Capture the cell that displays the provided text and extract its [X, Y] central coordinate. 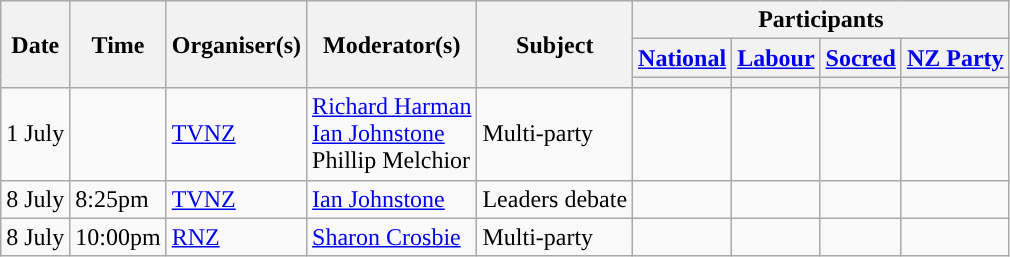
Participants [821, 20]
Labour [776, 58]
Socred [860, 58]
Date [36, 44]
Organiser(s) [236, 44]
Richard HarmanIan JohnstonePhillip Melchior [392, 134]
8:25pm [118, 199]
10:00pm [118, 237]
National [682, 58]
Ian Johnstone [392, 199]
Sharon Crosbie [392, 237]
NZ Party [955, 58]
Subject [555, 44]
Moderator(s) [392, 44]
Leaders debate [555, 199]
1 July [36, 134]
RNZ [236, 237]
Time [118, 44]
